Scan for the cell matching the given text and deliver its [x, y] coordinate at center. 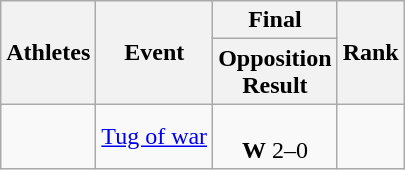
Athletes [48, 52]
W 2–0 [275, 136]
Final [275, 20]
Event [154, 52]
Tug of war [154, 136]
Rank [370, 52]
Opposition Result [275, 72]
